Locate the cell with the specified text and output its [X, Y] center coordinate. 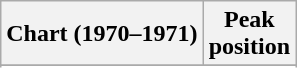
Chart (1970–1971) [102, 34]
Peakposition [249, 34]
